Determine the (x, y) coordinate at the center of the cell enclosing the given text.  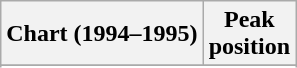
Chart (1994–1995) (102, 34)
Peakposition (249, 34)
